Determine the (X, Y) coordinate at the center of the cell enclosing the given text.  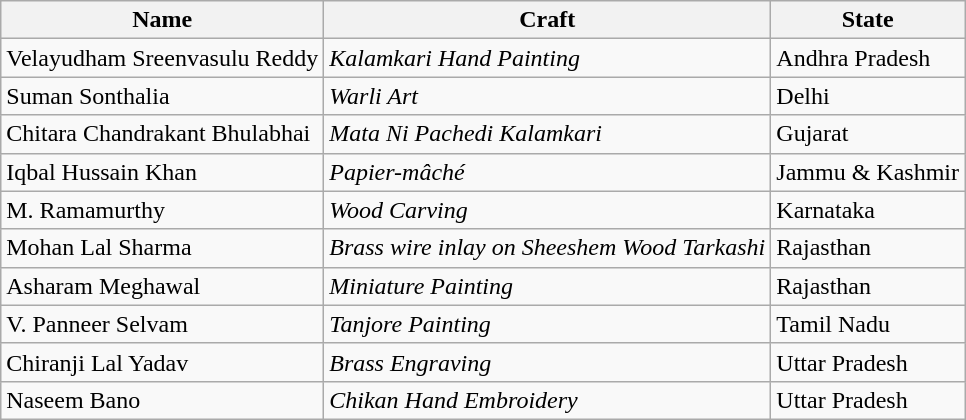
Karnataka (868, 210)
Mata Ni Pachedi Kalamkari (548, 134)
Velayudham Sreenvasulu Reddy (162, 58)
Tanjore Painting (548, 324)
Asharam Meghawal (162, 286)
Jammu & Kashmir (868, 172)
Warli Art (548, 96)
Craft (548, 20)
Chiranji Lal Yadav (162, 362)
Kalamkari Hand Painting (548, 58)
Miniature Painting (548, 286)
Papier-mâché (548, 172)
Name (162, 20)
Wood Carving (548, 210)
Gujarat (868, 134)
Brass wire inlay on Sheeshem Wood Tarkashi (548, 248)
Iqbal Hussain Khan (162, 172)
Suman Sonthalia (162, 96)
Chikan Hand Embroidery (548, 400)
State (868, 20)
Naseem Bano (162, 400)
Andhra Pradesh (868, 58)
M. Ramamurthy (162, 210)
Chitara Chandrakant Bhulabhai (162, 134)
V. Panneer Selvam (162, 324)
Mohan Lal Sharma (162, 248)
Brass Engraving (548, 362)
Delhi (868, 96)
Tamil Nadu (868, 324)
